Return [X, Y] of the center of cell containing provided text 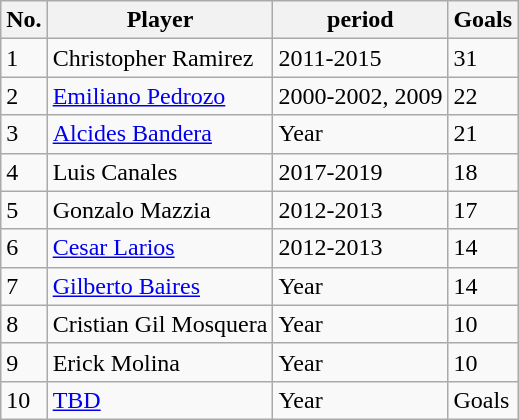
TBD [160, 400]
17 [483, 210]
9 [24, 362]
31 [483, 58]
Emiliano Pedrozo [160, 96]
22 [483, 96]
5 [24, 210]
Erick Molina [160, 362]
18 [483, 172]
2 [24, 96]
Alcides Bandera [160, 134]
Christopher Ramirez [160, 58]
Cristian Gil Mosquera [160, 324]
Gilberto Baires [160, 286]
Player [160, 20]
7 [24, 286]
4 [24, 172]
Luis Canales [160, 172]
8 [24, 324]
period [360, 20]
Cesar Larios [160, 248]
Gonzalo Mazzia [160, 210]
1 [24, 58]
3 [24, 134]
2011-2015 [360, 58]
2017-2019 [360, 172]
No. [24, 20]
2000-2002, 2009 [360, 96]
21 [483, 134]
6 [24, 248]
